Search for the cell housing the specified text and yield its (X, Y) center coordinate. 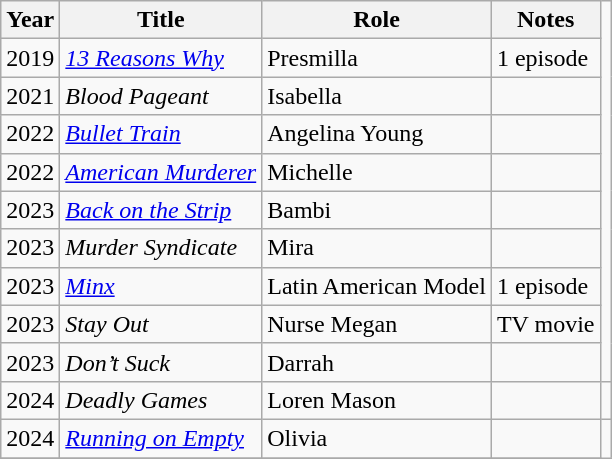
Blood Pageant (161, 96)
Title (161, 20)
Latin American Model (377, 286)
Minx (161, 286)
Deadly Games (161, 400)
Year (30, 20)
TV movie (546, 324)
Back on the Strip (161, 210)
American Murderer (161, 172)
Bambi (377, 210)
Olivia (377, 438)
2021 (30, 96)
Mira (377, 248)
Darrah (377, 362)
2019 (30, 58)
Notes (546, 20)
Presmilla (377, 58)
Angelina Young (377, 134)
Don’t Suck (161, 362)
Michelle (377, 172)
Isabella (377, 96)
Running on Empty (161, 438)
Murder Syndicate (161, 248)
Loren Mason (377, 400)
Bullet Train (161, 134)
Stay Out (161, 324)
Nurse Megan (377, 324)
13 Reasons Why (161, 58)
Role (377, 20)
